Return the (X, Y) coordinate for the center point of the cell that contains the specified text.  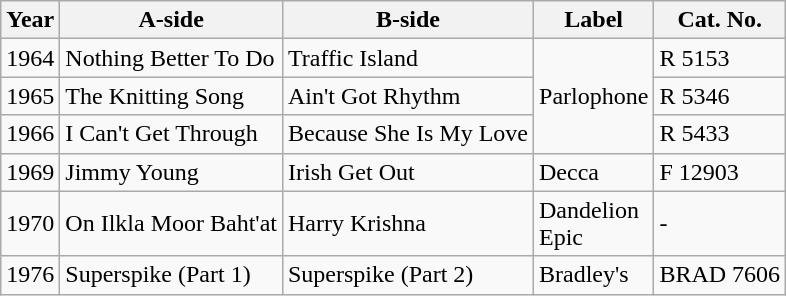
Parlophone (594, 96)
Irish Get Out (408, 172)
Label (594, 20)
On Ilkla Moor Baht'at (172, 224)
- (720, 224)
Nothing Better To Do (172, 58)
Harry Krishna (408, 224)
F 12903 (720, 172)
Decca (594, 172)
1970 (30, 224)
1969 (30, 172)
B-side (408, 20)
Traffic Island (408, 58)
R 5433 (720, 134)
Year (30, 20)
Bradley's (594, 275)
R 5346 (720, 96)
Superspike (Part 1) (172, 275)
I Can't Get Through (172, 134)
A-side (172, 20)
Cat. No. (720, 20)
BRAD 7606 (720, 275)
Dandelion Epic (594, 224)
Ain't Got Rhythm (408, 96)
R 5153 (720, 58)
1964 (30, 58)
Jimmy Young (172, 172)
1966 (30, 134)
Because She Is My Love (408, 134)
1965 (30, 96)
1976 (30, 275)
Superspike (Part 2) (408, 275)
The Knitting Song (172, 96)
